Locate the cell with the specified text and output its (X, Y) center coordinate. 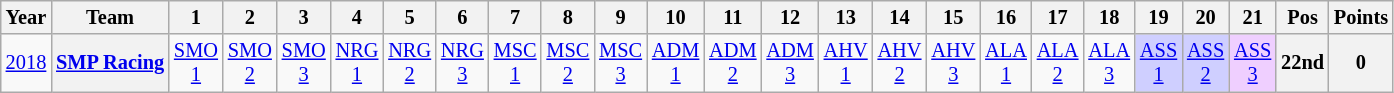
8 (568, 17)
22nd (1302, 63)
ALA2 (1058, 63)
5 (410, 17)
NRG2 (410, 63)
18 (1109, 17)
3 (304, 17)
11 (732, 17)
21 (1252, 17)
Points (1361, 17)
ADM1 (676, 63)
Pos (1302, 17)
AHV1 (846, 63)
4 (358, 17)
AHV3 (953, 63)
ASS1 (1158, 63)
ADM3 (790, 63)
16 (1006, 17)
15 (953, 17)
13 (846, 17)
ASS3 (1252, 63)
7 (516, 17)
ALA1 (1006, 63)
6 (462, 17)
14 (900, 17)
SMO3 (304, 63)
NRG1 (358, 63)
17 (1058, 17)
1 (196, 17)
Team (110, 17)
ADM2 (732, 63)
19 (1158, 17)
12 (790, 17)
0 (1361, 63)
9 (620, 17)
ALA3 (1109, 63)
MSC2 (568, 63)
2018 (26, 63)
ASS2 (1206, 63)
Year (26, 17)
SMO1 (196, 63)
20 (1206, 17)
10 (676, 17)
SMP Racing (110, 63)
MSC3 (620, 63)
NRG3 (462, 63)
MSC1 (516, 63)
2 (250, 17)
AHV2 (900, 63)
SMO2 (250, 63)
